Return the (x, y) coordinate for the center point of the cell that contains the specified text.  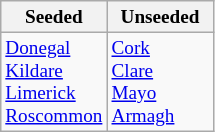
Seeded (54, 17)
Unseeded (160, 17)
Cork Clare Mayo Armagh (160, 82)
Donegal Kildare Limerick Roscommon (54, 82)
